Pinpoint the cell where the given text exists, returning its (X, Y) midpoint coordinate. 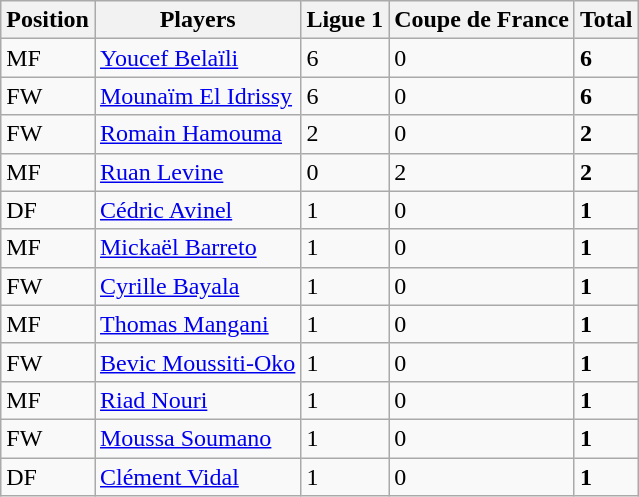
Ruan Levine (197, 172)
Romain Hamouma (197, 134)
Bevic Moussiti-Oko (197, 362)
Moussa Soumano (197, 438)
Youcef Belaïli (197, 58)
Players (197, 20)
Mickaël Barreto (197, 248)
Cédric Avinel (197, 210)
Thomas Mangani (197, 324)
Riad Nouri (197, 400)
Position (48, 20)
Coupe de France (482, 20)
Mounaïm El Idrissy (197, 96)
Clément Vidal (197, 477)
Total (606, 20)
Ligue 1 (345, 20)
Cyrille Bayala (197, 286)
